Capture the cell that displays the provided text and extract its [x, y] central coordinate. 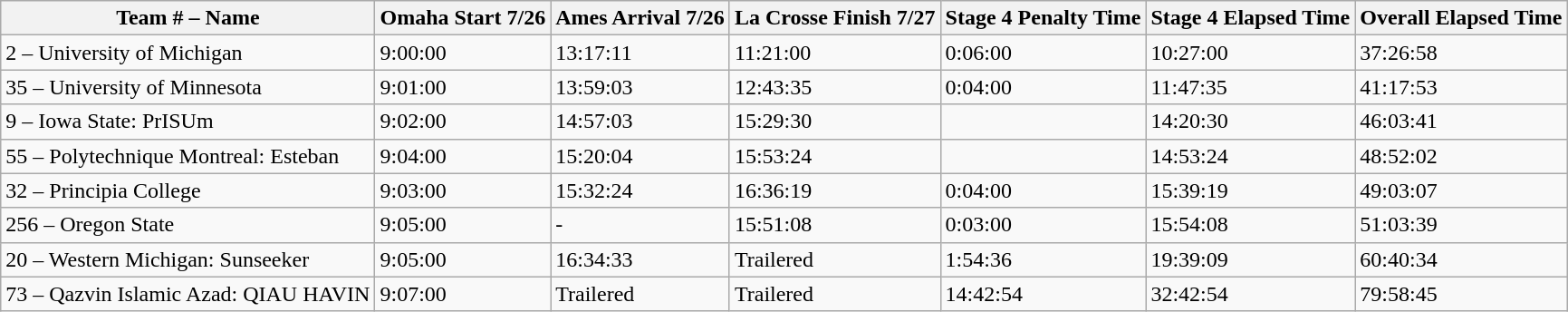
15:39:19 [1250, 190]
32 – Principia College [188, 190]
13:59:03 [640, 87]
20 – Western Michigan: Sunseeker [188, 259]
13:17:11 [640, 53]
Ames Arrival 7/26 [640, 18]
1:54:36 [1044, 259]
- [640, 225]
9:01:00 [463, 87]
37:26:58 [1461, 53]
41:17:53 [1461, 87]
0:06:00 [1044, 53]
14:53:24 [1250, 156]
9:00:00 [463, 53]
0:03:00 [1044, 225]
48:52:02 [1461, 156]
Omaha Start 7/26 [463, 18]
La Crosse Finish 7/27 [835, 18]
9:03:00 [463, 190]
15:54:08 [1250, 225]
55 – Polytechnique Montreal: Esteban [188, 156]
9:07:00 [463, 294]
9:02:00 [463, 122]
256 – Oregon State [188, 225]
79:58:45 [1461, 294]
15:53:24 [835, 156]
Stage 4 Elapsed Time [1250, 18]
11:21:00 [835, 53]
16:34:33 [640, 259]
Stage 4 Penalty Time [1044, 18]
12:43:35 [835, 87]
15:20:04 [640, 156]
14:42:54 [1044, 294]
15:51:08 [835, 225]
10:27:00 [1250, 53]
32:42:54 [1250, 294]
60:40:34 [1461, 259]
2 – University of Michigan [188, 53]
14:57:03 [640, 122]
Overall Elapsed Time [1461, 18]
73 – Qazvin Islamic Azad: QIAU HAVIN [188, 294]
11:47:35 [1250, 87]
16:36:19 [835, 190]
51:03:39 [1461, 225]
35 – University of Minnesota [188, 87]
14:20:30 [1250, 122]
19:39:09 [1250, 259]
9 – Iowa State: PrISUm [188, 122]
49:03:07 [1461, 190]
46:03:41 [1461, 122]
15:32:24 [640, 190]
Team # – Name [188, 18]
15:29:30 [835, 122]
9:04:00 [463, 156]
